Return [X, Y] of the center of cell containing provided text 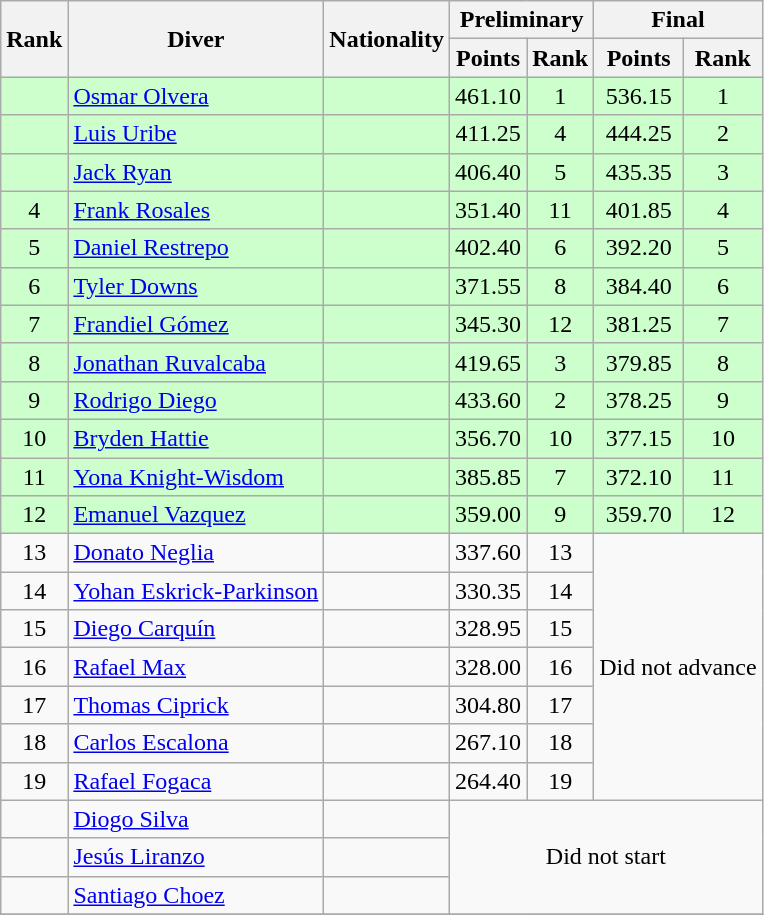
406.40 [488, 172]
402.40 [488, 248]
337.60 [488, 553]
371.55 [488, 286]
411.25 [488, 134]
Santiago Choez [196, 895]
Final [678, 20]
433.60 [488, 400]
401.85 [639, 210]
Did not start [606, 857]
Daniel Restrepo [196, 248]
536.15 [639, 96]
378.25 [639, 400]
Yohan Eskrick-Parkinson [196, 591]
Diego Carquín [196, 629]
384.40 [639, 286]
381.25 [639, 324]
Frank Rosales [196, 210]
359.70 [639, 515]
Jonathan Ruvalcaba [196, 362]
359.00 [488, 515]
Diver [196, 39]
328.00 [488, 667]
Emanuel Vazquez [196, 515]
351.40 [488, 210]
Nationality [387, 39]
Bryden Hattie [196, 438]
328.95 [488, 629]
267.10 [488, 743]
330.35 [488, 591]
Jesús Liranzo [196, 857]
Thomas Ciprick [196, 705]
Preliminary [522, 20]
444.25 [639, 134]
379.85 [639, 362]
Did not advance [678, 667]
356.70 [488, 438]
Rafael Fogaca [196, 781]
385.85 [488, 477]
377.15 [639, 438]
Diogo Silva [196, 819]
Rodrigo Diego [196, 400]
Osmar Olvera [196, 96]
264.40 [488, 781]
392.20 [639, 248]
345.30 [488, 324]
Jack Ryan [196, 172]
435.35 [639, 172]
Frandiel Gómez [196, 324]
Tyler Downs [196, 286]
419.65 [488, 362]
461.10 [488, 96]
Luis Uribe [196, 134]
304.80 [488, 705]
372.10 [639, 477]
Carlos Escalona [196, 743]
Rafael Max [196, 667]
Yona Knight-Wisdom [196, 477]
Donato Neglia [196, 553]
